Capture the cell that displays the provided text and extract its [X, Y] central coordinate. 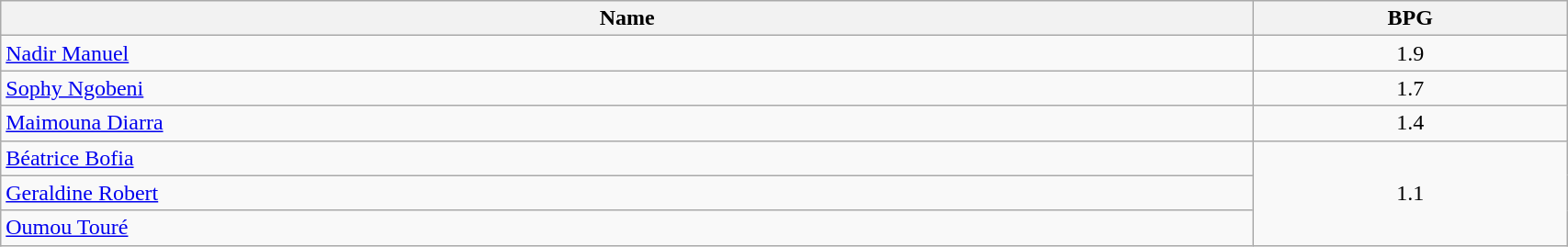
1.1 [1411, 193]
Béatrice Bofia [627, 158]
1.7 [1411, 88]
Maimouna Diarra [627, 123]
BPG [1411, 18]
Oumou Touré [627, 228]
1.9 [1411, 53]
Geraldine Robert [627, 193]
1.4 [1411, 123]
Name [627, 18]
Nadir Manuel [627, 53]
Sophy Ngobeni [627, 88]
